Return the (x, y) coordinate for the center point of the cell that contains the specified text.  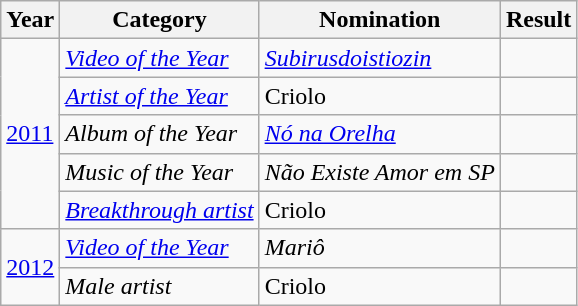
Result (538, 20)
Male artist (160, 286)
2011 (30, 134)
Breakthrough artist (160, 210)
Nomination (380, 20)
Artist of the Year (160, 96)
Não Existe Amor em SP (380, 172)
2012 (30, 267)
Mariô (380, 248)
Music of the Year (160, 172)
Year (30, 20)
Album of the Year (160, 134)
Category (160, 20)
Nó na Orelha (380, 134)
Subirusdoistiozin (380, 58)
